Pinpoint the cell where the given text exists, returning its [x, y] midpoint coordinate. 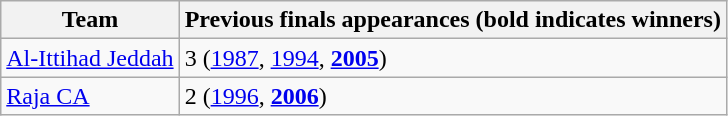
3 (1987, 1994, 2005) [452, 58]
Al-Ittihad Jeddah [90, 58]
2 (1996, 2006) [452, 96]
Raja CA [90, 96]
Team [90, 20]
Previous finals appearances (bold indicates winners) [452, 20]
